Locate the cell with the specified text and output its [X, Y] center coordinate. 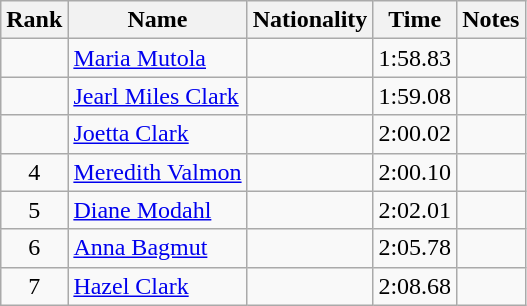
Rank [34, 20]
1:59.08 [415, 96]
6 [34, 248]
2:00.02 [415, 134]
5 [34, 210]
Meredith Valmon [158, 172]
7 [34, 286]
Maria Mutola [158, 58]
2:00.10 [415, 172]
2:02.01 [415, 210]
Notes [491, 20]
Nationality [310, 20]
Diane Modahl [158, 210]
Hazel Clark [158, 286]
1:58.83 [415, 58]
Joetta Clark [158, 134]
Name [158, 20]
2:08.68 [415, 286]
2:05.78 [415, 248]
Anna Bagmut [158, 248]
Jearl Miles Clark [158, 96]
Time [415, 20]
4 [34, 172]
